Locate the cell with the specified text and output its (X, Y) center coordinate. 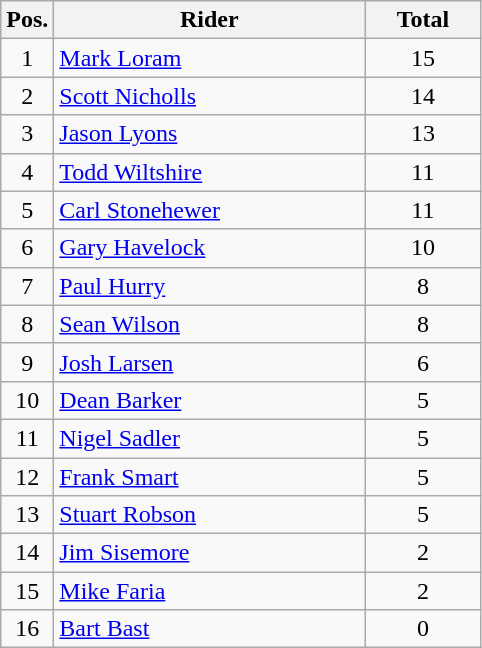
Jim Sisemore (210, 553)
Paul Hurry (210, 286)
Bart Bast (210, 629)
Dean Barker (210, 400)
Scott Nicholls (210, 96)
9 (28, 362)
12 (28, 477)
Mark Loram (210, 58)
Sean Wilson (210, 324)
Nigel Sadler (210, 438)
16 (28, 629)
Carl Stonehewer (210, 210)
Gary Havelock (210, 248)
4 (28, 172)
Todd Wiltshire (210, 172)
3 (28, 134)
1 (28, 58)
Rider (210, 20)
Jason Lyons (210, 134)
Pos. (28, 20)
7 (28, 286)
Total (423, 20)
Mike Faria (210, 591)
0 (423, 629)
Frank Smart (210, 477)
Josh Larsen (210, 362)
Stuart Robson (210, 515)
